For the text-containing cell, return its midpoint in [x, y] coordinate format. 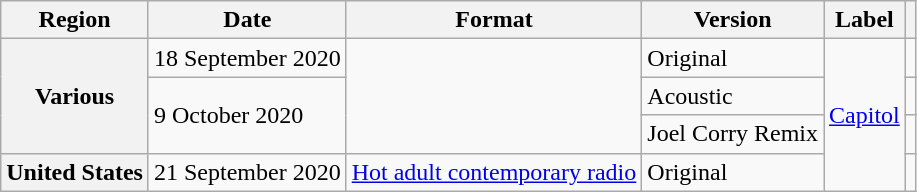
Version [733, 20]
Joel Corry Remix [733, 134]
9 October 2020 [247, 115]
21 September 2020 [247, 172]
Region [75, 20]
Date [247, 20]
Various [75, 96]
Hot adult contemporary radio [494, 172]
18 September 2020 [247, 58]
Capitol [865, 115]
United States [75, 172]
Format [494, 20]
Acoustic [733, 96]
Label [865, 20]
